Search for the cell housing the specified text and yield its (x, y) center coordinate. 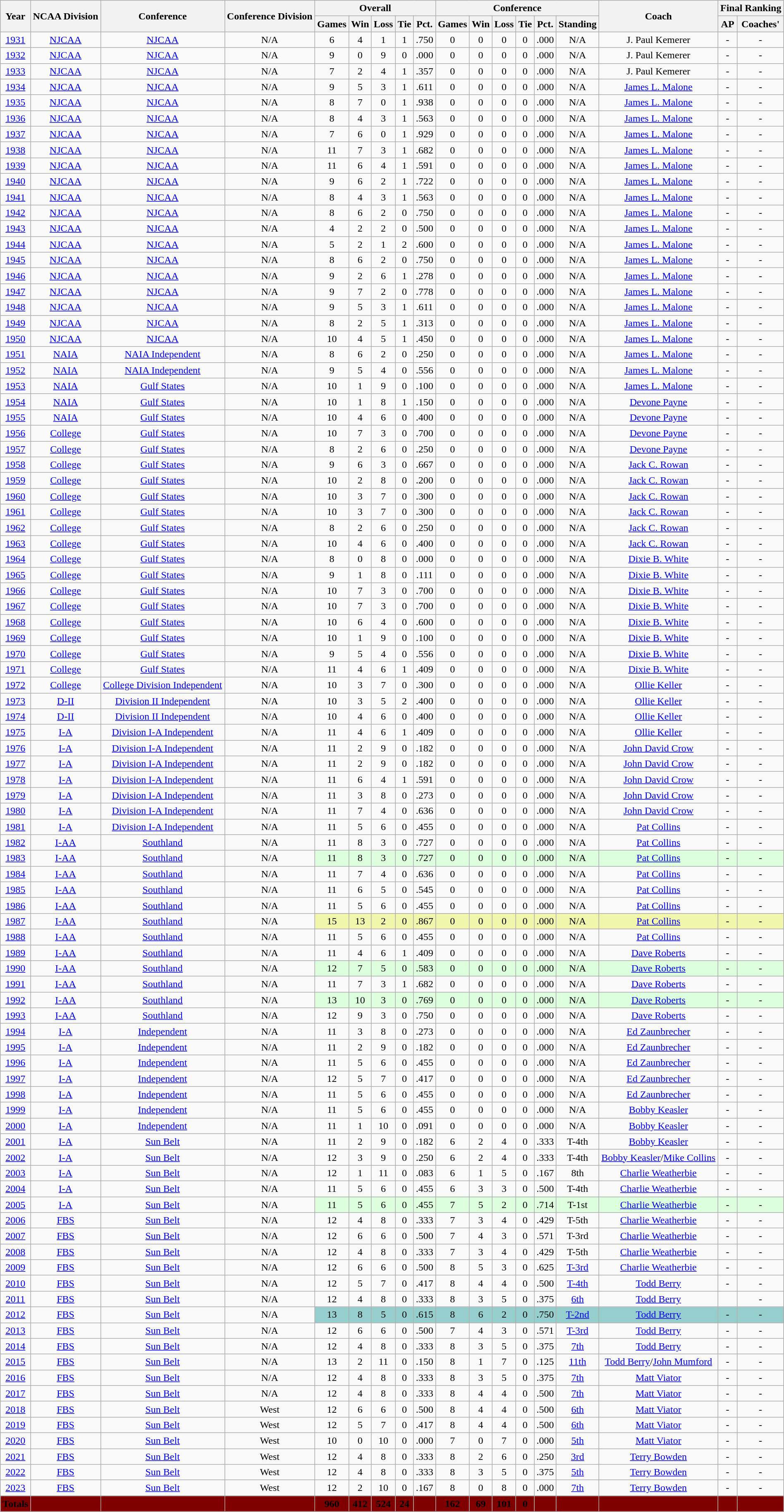
1983 (16, 858)
2005 (16, 1205)
1972 (16, 685)
1946 (16, 276)
1970 (16, 653)
.929 (424, 134)
1976 (16, 748)
1973 (16, 701)
1964 (16, 559)
1943 (16, 229)
1969 (16, 638)
1951 (16, 354)
.714 (545, 1205)
2010 (16, 1283)
2008 (16, 1252)
Conference Division (270, 16)
.938 (424, 103)
2011 (16, 1299)
1993 (16, 1016)
2001 (16, 1141)
1945 (16, 260)
1931 (16, 40)
2019 (16, 1425)
2003 (16, 1173)
Totals (16, 1504)
1979 (16, 795)
.357 (424, 71)
.545 (424, 890)
1995 (16, 1047)
1997 (16, 1079)
College Division Independent (163, 685)
Overall (375, 8)
1932 (16, 55)
101 (504, 1504)
.313 (424, 323)
1935 (16, 103)
2013 (16, 1330)
1980 (16, 811)
2022 (16, 1472)
2012 (16, 1315)
.769 (424, 1000)
.125 (545, 1362)
.111 (424, 575)
1950 (16, 339)
2014 (16, 1346)
1933 (16, 71)
1941 (16, 197)
NCAA Division (66, 16)
1986 (16, 905)
8th (577, 1173)
2000 (16, 1126)
1961 (16, 512)
1959 (16, 481)
2020 (16, 1440)
.450 (424, 339)
Coaches' (760, 24)
2007 (16, 1236)
.091 (424, 1126)
1940 (16, 181)
.867 (424, 921)
960 (332, 1504)
1988 (16, 937)
1937 (16, 134)
24 (404, 1504)
1954 (16, 402)
1985 (16, 890)
2004 (16, 1189)
1948 (16, 307)
1974 (16, 717)
1947 (16, 292)
.200 (424, 481)
2021 (16, 1456)
.625 (545, 1268)
524 (383, 1504)
Coach (658, 16)
2016 (16, 1378)
AP (728, 24)
T-2nd (577, 1315)
.583 (424, 969)
.778 (424, 292)
1956 (16, 433)
1963 (16, 543)
1939 (16, 165)
1989 (16, 952)
1936 (16, 118)
1967 (16, 606)
1992 (16, 1000)
T-1st (577, 1205)
1984 (16, 874)
1996 (16, 1063)
2017 (16, 1393)
3rd (577, 1456)
1952 (16, 370)
1978 (16, 780)
2015 (16, 1362)
1977 (16, 764)
.083 (424, 1173)
1957 (16, 449)
2009 (16, 1268)
.722 (424, 181)
1966 (16, 591)
.278 (424, 276)
1944 (16, 244)
1960 (16, 496)
1994 (16, 1031)
1958 (16, 465)
2006 (16, 1220)
1981 (16, 827)
1982 (16, 842)
Final Ranking (751, 8)
15 (332, 921)
1953 (16, 386)
1999 (16, 1110)
1942 (16, 213)
Standing (577, 24)
1971 (16, 669)
1965 (16, 575)
1938 (16, 150)
1990 (16, 969)
.667 (424, 465)
1975 (16, 732)
1991 (16, 984)
1968 (16, 622)
1998 (16, 1094)
412 (360, 1504)
Year (16, 16)
2023 (16, 1488)
1987 (16, 921)
2018 (16, 1409)
162 (452, 1504)
Bobby Keasler/Mike Collins (658, 1157)
2002 (16, 1157)
1955 (16, 417)
1962 (16, 528)
69 (480, 1504)
.615 (424, 1315)
1949 (16, 323)
Todd Berry/John Mumford (658, 1362)
1934 (16, 87)
11th (577, 1362)
